Locate the cell with the specified text and output its [X, Y] center coordinate. 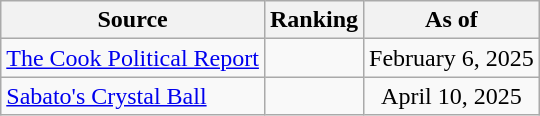
Source [133, 20]
Sabato's Crystal Ball [133, 96]
Ranking [314, 20]
As of [452, 20]
April 10, 2025 [452, 96]
February 6, 2025 [452, 58]
The Cook Political Report [133, 58]
